Output the [x, y] coordinate of the center of the cell containing the given text.  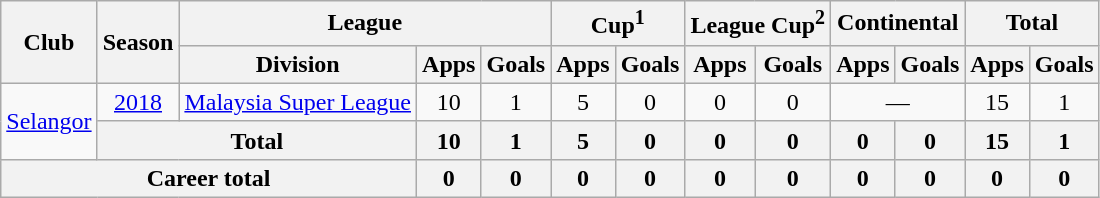
League [365, 24]
2018 [138, 102]
Division [298, 64]
League Cup2 [758, 24]
Career total [209, 178]
Club [49, 42]
— [898, 102]
Cup1 [618, 24]
Season [138, 42]
Malaysia Super League [298, 102]
Selangor [49, 121]
Continental [898, 24]
